Search for the cell housing the specified text and yield its [X, Y] center coordinate. 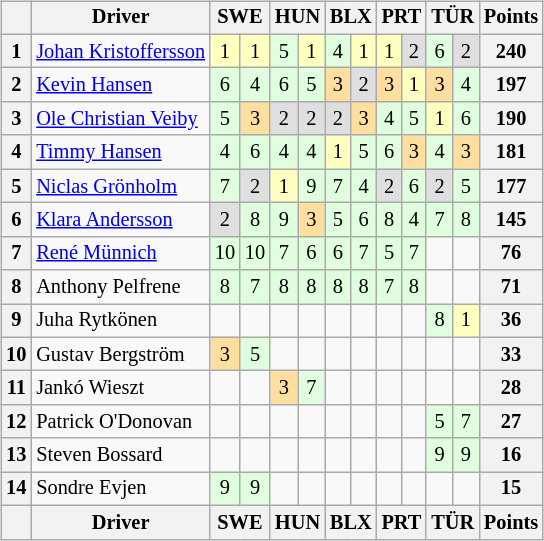
15 [511, 489]
71 [511, 287]
16 [511, 455]
Jankó Wieszt [120, 388]
13 [16, 455]
177 [511, 186]
11 [16, 388]
240 [511, 51]
14 [16, 489]
Patrick O'Donovan [120, 422]
12 [16, 422]
28 [511, 388]
Klara Andersson [120, 220]
145 [511, 220]
Kevin Hansen [120, 85]
Johan Kristoffersson [120, 51]
33 [511, 354]
Niclas Grönholm [120, 186]
Juha Rytkönen [120, 321]
181 [511, 152]
René Münnich [120, 253]
197 [511, 85]
27 [511, 422]
Steven Bossard [120, 455]
Anthony Pelfrene [120, 287]
Ole Christian Veiby [120, 119]
76 [511, 253]
36 [511, 321]
190 [511, 119]
Timmy Hansen [120, 152]
Sondre Evjen [120, 489]
Gustav Bergström [120, 354]
